Locate the cell with the specified text and output its [X, Y] center coordinate. 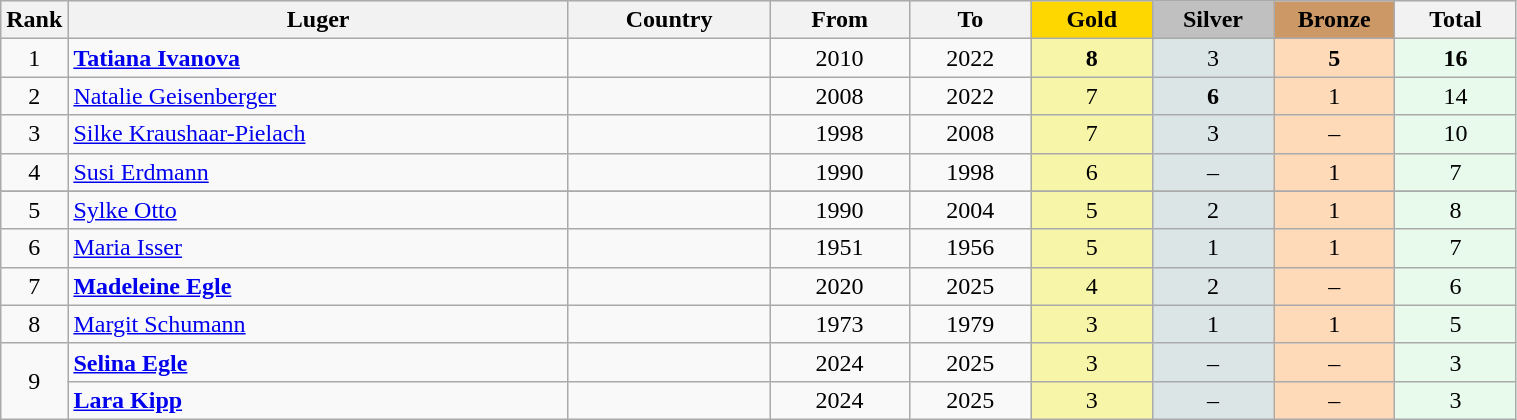
Selina Egle [318, 362]
1973 [840, 324]
From [840, 20]
Luger [318, 20]
1951 [840, 248]
1956 [971, 248]
2010 [840, 58]
Tatiana Ivanova [318, 58]
Rank [34, 20]
9 [34, 381]
Total [1456, 20]
Bronze [1334, 20]
Susi Erdmann [318, 172]
Silke Kraushaar-Pielach [318, 134]
To [971, 20]
Sylke Otto [318, 210]
Country [668, 20]
1979 [971, 324]
Lara Kipp [318, 400]
16 [1456, 58]
Maria Isser [318, 248]
14 [1456, 96]
Margit Schumann [318, 324]
Silver [1212, 20]
Natalie Geisenberger [318, 96]
10 [1456, 134]
Gold [1092, 20]
2020 [840, 286]
2004 [971, 210]
Madeleine Egle [318, 286]
